Identify which cell holds the provided text, then report its (X, Y) central coordinate. 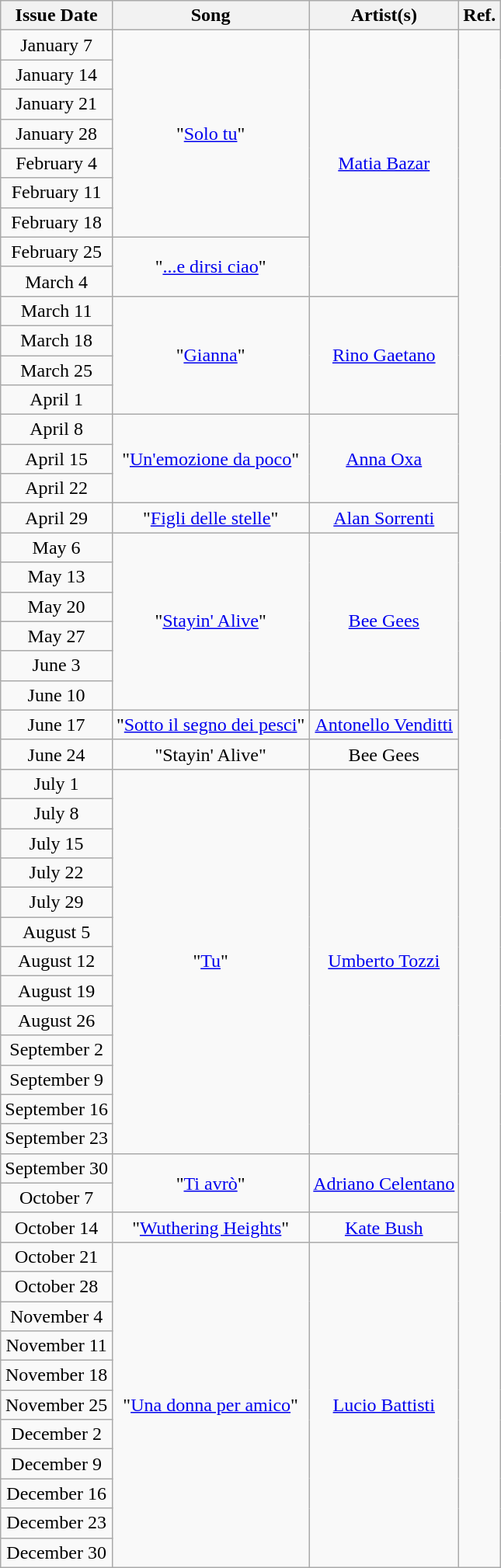
"Sotto il segno dei pesci" (210, 725)
May 27 (57, 636)
November 11 (57, 1346)
June 3 (57, 666)
December 9 (57, 1464)
December 23 (57, 1523)
August 12 (57, 961)
May 6 (57, 548)
Umberto Tozzi (384, 961)
Alan Sorrenti (384, 518)
October 7 (57, 1198)
July 15 (57, 843)
September 23 (57, 1139)
"Solo tu" (210, 134)
"Ti avrò" (210, 1183)
Antonello Venditti (384, 725)
November 18 (57, 1375)
January 21 (57, 104)
August 19 (57, 991)
January 7 (57, 45)
November 4 (57, 1316)
Ref. (480, 16)
March 11 (57, 311)
April 15 (57, 459)
June 10 (57, 695)
January 14 (57, 75)
February 11 (57, 193)
August 26 (57, 1020)
October 28 (57, 1286)
Artist(s) (384, 16)
September 30 (57, 1168)
July 22 (57, 873)
April 22 (57, 488)
Anna Oxa (384, 459)
"...e dirsi ciao" (210, 266)
Matia Bazar (384, 163)
September 9 (57, 1080)
February 18 (57, 222)
Lucio Battisti (384, 1404)
February 25 (57, 252)
May 13 (57, 577)
"Un'emozione da poco" (210, 459)
October 14 (57, 1227)
December 2 (57, 1434)
September 16 (57, 1109)
October 21 (57, 1257)
"Wuthering Heights" (210, 1227)
March 4 (57, 281)
"Tu" (210, 961)
June 24 (57, 754)
July 1 (57, 784)
"Una donna per amico" (210, 1404)
December 16 (57, 1493)
March 18 (57, 340)
August 5 (57, 932)
Adriano Celentano (384, 1183)
June 17 (57, 725)
July 8 (57, 813)
Song (210, 16)
September 2 (57, 1050)
Rino Gaetano (384, 355)
May 20 (57, 607)
December 30 (57, 1552)
February 4 (57, 163)
"Figli delle stelle" (210, 518)
April 8 (57, 429)
April 29 (57, 518)
July 29 (57, 902)
"Gianna" (210, 355)
November 25 (57, 1405)
Kate Bush (384, 1227)
January 28 (57, 134)
Issue Date (57, 16)
April 1 (57, 400)
March 25 (57, 370)
